Return [X, Y] of the center of cell containing provided text 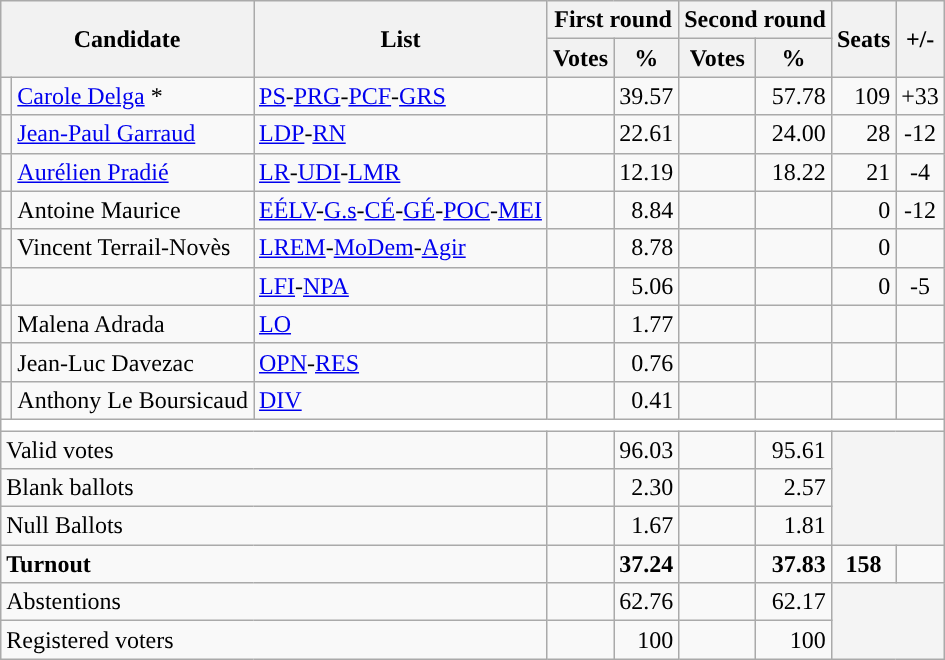
Second round [756, 20]
-5 [920, 286]
Seats [863, 39]
0.41 [646, 400]
Abstentions [274, 602]
LDP-RN [401, 134]
8.78 [646, 248]
62.76 [646, 602]
Registered voters [274, 640]
First round [612, 20]
21 [863, 172]
24.00 [794, 134]
Vincent Terrail-Novès [133, 248]
Antoine Maurice [133, 210]
22.61 [646, 134]
96.03 [646, 449]
0.76 [646, 362]
39.57 [646, 96]
18.22 [794, 172]
37.24 [646, 564]
Jean-Luc Davezac [133, 362]
-4 [920, 172]
Turnout [274, 564]
Blank ballots [274, 488]
1.81 [794, 526]
+33 [920, 96]
8.84 [646, 210]
LFI-NPA [401, 286]
Valid votes [274, 449]
158 [863, 564]
OPN-RES [401, 362]
Aurélien Pradié [133, 172]
+/- [920, 39]
12.19 [646, 172]
LO [401, 324]
Jean-Paul Garraud [133, 134]
109 [863, 96]
37.83 [794, 564]
57.78 [794, 96]
Null Ballots [274, 526]
1.67 [646, 526]
LREM-MoDem-Agir [401, 248]
2.57 [794, 488]
1.77 [646, 324]
EÉLV-G.s-CÉ-GÉ-POC-MEI [401, 210]
List [401, 39]
DIV [401, 400]
Malena Adrada [133, 324]
2.30 [646, 488]
Anthony Le Boursicaud [133, 400]
62.17 [794, 602]
Candidate [128, 39]
PS-PRG-PCF-GRS [401, 96]
95.61 [794, 449]
Carole Delga * [133, 96]
5.06 [646, 286]
28 [863, 134]
LR-UDI-LMR [401, 172]
